Determine the [X, Y] coordinate at the center of the cell enclosing the given text.  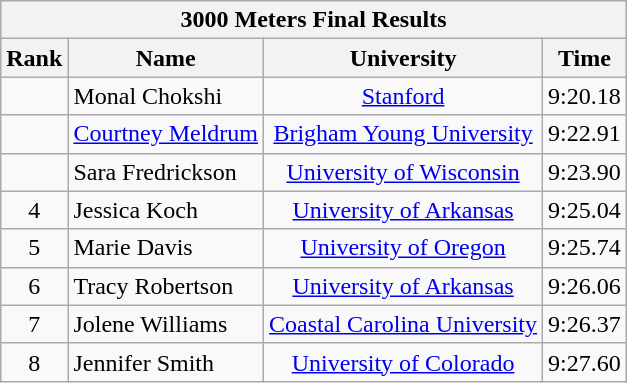
Monal Chokshi [166, 96]
8 [34, 362]
Rank [34, 58]
Jessica Koch [166, 210]
Brigham Young University [404, 134]
5 [34, 248]
9:25.74 [585, 248]
Coastal Carolina University [404, 324]
Courtney Meldrum [166, 134]
Jennifer Smith [166, 362]
9:25.04 [585, 210]
Name [166, 58]
6 [34, 286]
3000 Meters Final Results [314, 20]
Tracy Robertson [166, 286]
7 [34, 324]
Time [585, 58]
4 [34, 210]
9:20.18 [585, 96]
Sara Fredrickson [166, 172]
University [404, 58]
9:26.37 [585, 324]
University of Colorado [404, 362]
Stanford [404, 96]
Jolene Williams [166, 324]
9:26.06 [585, 286]
9:23.90 [585, 172]
University of Wisconsin [404, 172]
Marie Davis [166, 248]
University of Oregon [404, 248]
9:22.91 [585, 134]
9:27.60 [585, 362]
